Find where the given text appears and provide that cell's center as [x, y] coordinate. 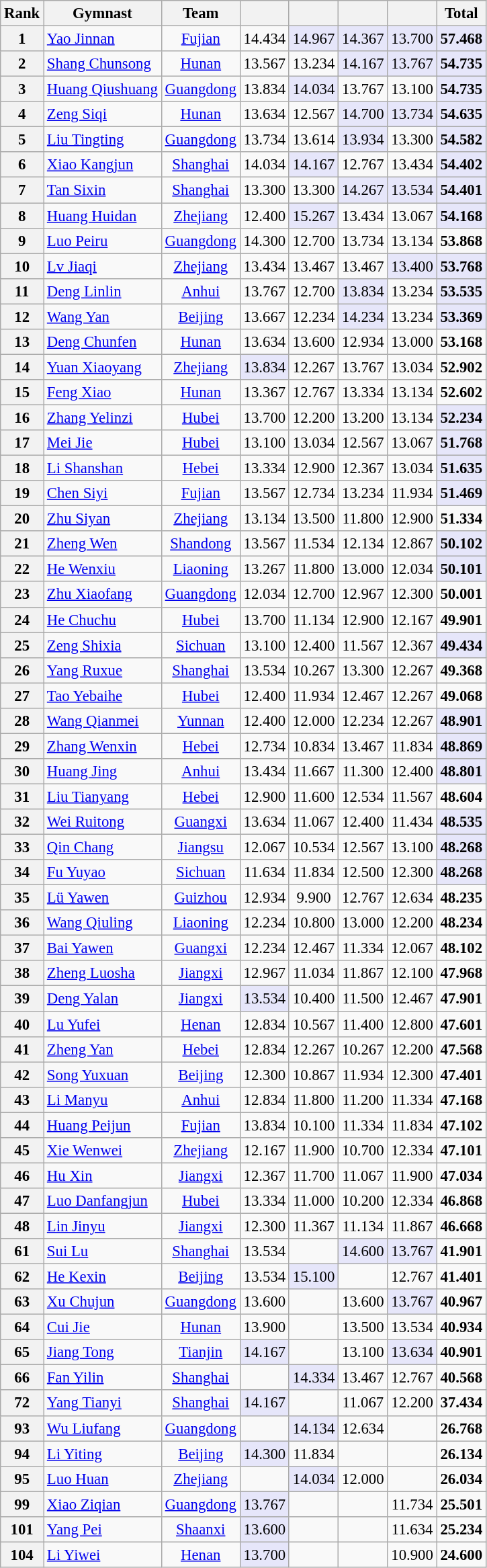
14.334 [313, 1378]
Yuan Xiaoyang [103, 367]
53.868 [461, 241]
12.800 [412, 1024]
51.768 [461, 443]
28 [22, 721]
Wang Yan [103, 317]
25.234 [461, 1530]
37.434 [461, 1403]
24.600 [461, 1555]
14.267 [363, 190]
Shang Chunsong [103, 64]
10.567 [313, 1024]
11.500 [363, 999]
10.700 [363, 1151]
101 [22, 1530]
47.034 [461, 1175]
Hu Xin [103, 1175]
Sui Lu [103, 1251]
48.869 [461, 746]
Zheng Wen [103, 544]
Shandong [200, 544]
21 [22, 544]
Liu Tianyang [103, 796]
15.267 [313, 216]
48.604 [461, 796]
54.168 [461, 216]
41 [22, 1049]
41.401 [461, 1277]
40 [22, 1024]
29 [22, 746]
Deng Yalan [103, 999]
Li Yiwei [103, 1555]
53.168 [461, 342]
Team [200, 13]
51.334 [461, 519]
34 [22, 872]
49.368 [461, 670]
53.768 [461, 266]
10.534 [313, 848]
11.400 [363, 1024]
14.600 [363, 1251]
48.535 [461, 822]
47.568 [461, 1049]
47.101 [461, 1151]
25 [22, 645]
12.100 [412, 974]
14.434 [265, 39]
52.234 [461, 417]
10.834 [313, 746]
Luo Danfangjun [103, 1201]
Qin Chang [103, 848]
3 [22, 89]
He Kexin [103, 1277]
Huang Huidan [103, 216]
11.000 [313, 1201]
Wang Qiuling [103, 923]
64 [22, 1327]
Cui Jie [103, 1327]
11.600 [313, 796]
27 [22, 696]
17 [22, 443]
94 [22, 1454]
32 [22, 822]
1 [22, 39]
53.369 [461, 317]
Song Yuxuan [103, 1075]
37 [22, 948]
Lv Jiaqi [103, 266]
4 [22, 114]
13.614 [313, 140]
38 [22, 974]
50.001 [461, 595]
43 [22, 1100]
5 [22, 140]
46 [22, 1175]
53.535 [461, 291]
Total [461, 13]
51.635 [461, 468]
Li Yiting [103, 1454]
13.667 [265, 317]
48.235 [461, 898]
46.668 [461, 1226]
48.901 [461, 721]
Zheng Yan [103, 1049]
Tianjin [200, 1352]
Shaanxi [200, 1530]
Zhu Siyan [103, 519]
11 [22, 291]
Liu Tingting [103, 140]
41.901 [461, 1251]
104 [22, 1555]
Zhang Yelinzi [103, 417]
36 [22, 923]
63 [22, 1302]
7 [22, 190]
Yang Ruxue [103, 670]
10.800 [313, 923]
Deng Chunfen [103, 342]
62 [22, 1277]
Zeng Shixia [103, 645]
Tan Sixin [103, 190]
54.402 [461, 165]
Lü Yawen [103, 898]
Yao Jinnan [103, 39]
14 [22, 367]
11.700 [313, 1175]
11.667 [313, 772]
50.101 [461, 569]
6 [22, 165]
47.968 [461, 974]
11.367 [313, 1226]
Wu Liufang [103, 1428]
40.568 [461, 1378]
Huang Peijun [103, 1125]
13.900 [265, 1327]
49.068 [461, 696]
46.868 [461, 1201]
18 [22, 468]
11.734 [412, 1504]
Xu Chujun [103, 1302]
25.501 [461, 1504]
11.534 [313, 544]
12.867 [412, 544]
Deng Linlin [103, 291]
24 [22, 620]
10.867 [313, 1075]
57.468 [461, 39]
52.602 [461, 393]
He Wenxiu [103, 569]
40.901 [461, 1352]
47.401 [461, 1075]
Zhang Wenxin [103, 746]
50.102 [461, 544]
Rank [22, 13]
47.102 [461, 1125]
23 [22, 595]
49.901 [461, 620]
14.234 [363, 317]
Xie Wenwei [103, 1151]
14.700 [363, 114]
Xiao Ziqian [103, 1504]
12.134 [363, 544]
13.200 [363, 417]
Feng Xiao [103, 393]
Fan Yilin [103, 1378]
42 [22, 1075]
51.469 [461, 493]
Fu Yuyao [103, 872]
8 [22, 216]
Luo Peiru [103, 241]
30 [22, 772]
10.100 [313, 1125]
12.534 [363, 796]
9.900 [313, 898]
10.400 [313, 999]
48.801 [461, 772]
Yang Pei [103, 1530]
93 [22, 1428]
22 [22, 569]
Jiangsu [200, 848]
Li Shanshan [103, 468]
13.267 [265, 569]
Lu Yufei [103, 1024]
48.234 [461, 923]
Yunnan [200, 721]
Huang Qiushuang [103, 89]
14.967 [313, 39]
26.768 [461, 1428]
47 [22, 1201]
72 [22, 1403]
31 [22, 796]
40.967 [461, 1302]
Li Manyu [103, 1100]
44 [22, 1125]
Zheng Luosha [103, 974]
48.102 [461, 948]
Zeng Siqi [103, 114]
Wang Qianmei [103, 721]
12 [22, 317]
47.168 [461, 1100]
Jiang Tong [103, 1352]
47.901 [461, 999]
49.434 [461, 645]
39 [22, 999]
11.034 [313, 974]
Tao Yebaihe [103, 696]
11.300 [363, 772]
33 [22, 848]
45 [22, 1151]
47.601 [461, 1024]
Wei Ruitong [103, 822]
95 [22, 1479]
Mei Jie [103, 443]
99 [22, 1504]
19 [22, 493]
35 [22, 898]
26.134 [461, 1454]
13.400 [412, 266]
Luo Huan [103, 1479]
Yang Tianyi [103, 1403]
11.434 [412, 822]
Lin Jinyu [103, 1226]
54.635 [461, 114]
10.200 [363, 1201]
40.934 [461, 1327]
54.401 [461, 190]
Huang Jing [103, 772]
13.934 [363, 140]
54.582 [461, 140]
He Chuchu [103, 620]
20 [22, 519]
Zhu Xiaofang [103, 595]
Guizhou [200, 898]
52.902 [461, 367]
Chen Siyi [103, 493]
12.500 [363, 872]
Xiao Kangjun [103, 165]
66 [22, 1378]
13.367 [265, 393]
Bai Yawen [103, 948]
26 [22, 670]
10.900 [412, 1555]
14.367 [363, 39]
16 [22, 417]
9 [22, 241]
13 [22, 342]
65 [22, 1352]
61 [22, 1251]
15 [22, 393]
26.034 [461, 1479]
Gymnast [103, 13]
11.200 [363, 1100]
10 [22, 266]
2 [22, 64]
15.100 [313, 1277]
14.134 [313, 1428]
48 [22, 1226]
